Find where the given text appears and provide that cell's center as [X, Y] coordinate. 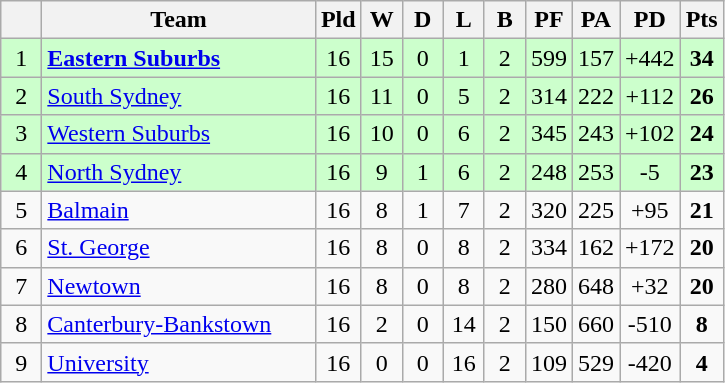
599 [548, 58]
157 [596, 58]
248 [548, 172]
150 [548, 324]
St. George [179, 248]
14 [464, 324]
225 [596, 210]
+172 [650, 248]
-5 [650, 172]
B [504, 20]
-420 [650, 362]
Newtown [179, 286]
University [179, 362]
222 [596, 96]
529 [596, 362]
D [422, 20]
PA [596, 20]
Pld [338, 20]
280 [548, 286]
+95 [650, 210]
23 [702, 172]
W [382, 20]
26 [702, 96]
Balmain [179, 210]
South Sydney [179, 96]
243 [596, 134]
North Sydney [179, 172]
L [464, 20]
21 [702, 210]
24 [702, 134]
320 [548, 210]
Canterbury-Bankstown [179, 324]
314 [548, 96]
660 [596, 324]
PD [650, 20]
3 [22, 134]
34 [702, 58]
109 [548, 362]
Team [179, 20]
10 [382, 134]
11 [382, 96]
+32 [650, 286]
Western Suburbs [179, 134]
253 [596, 172]
334 [548, 248]
PF [548, 20]
Eastern Suburbs [179, 58]
+112 [650, 96]
Pts [702, 20]
+102 [650, 134]
648 [596, 286]
15 [382, 58]
-510 [650, 324]
345 [548, 134]
162 [596, 248]
+442 [650, 58]
